Scan for the cell matching the given text and deliver its (x, y) coordinate at center. 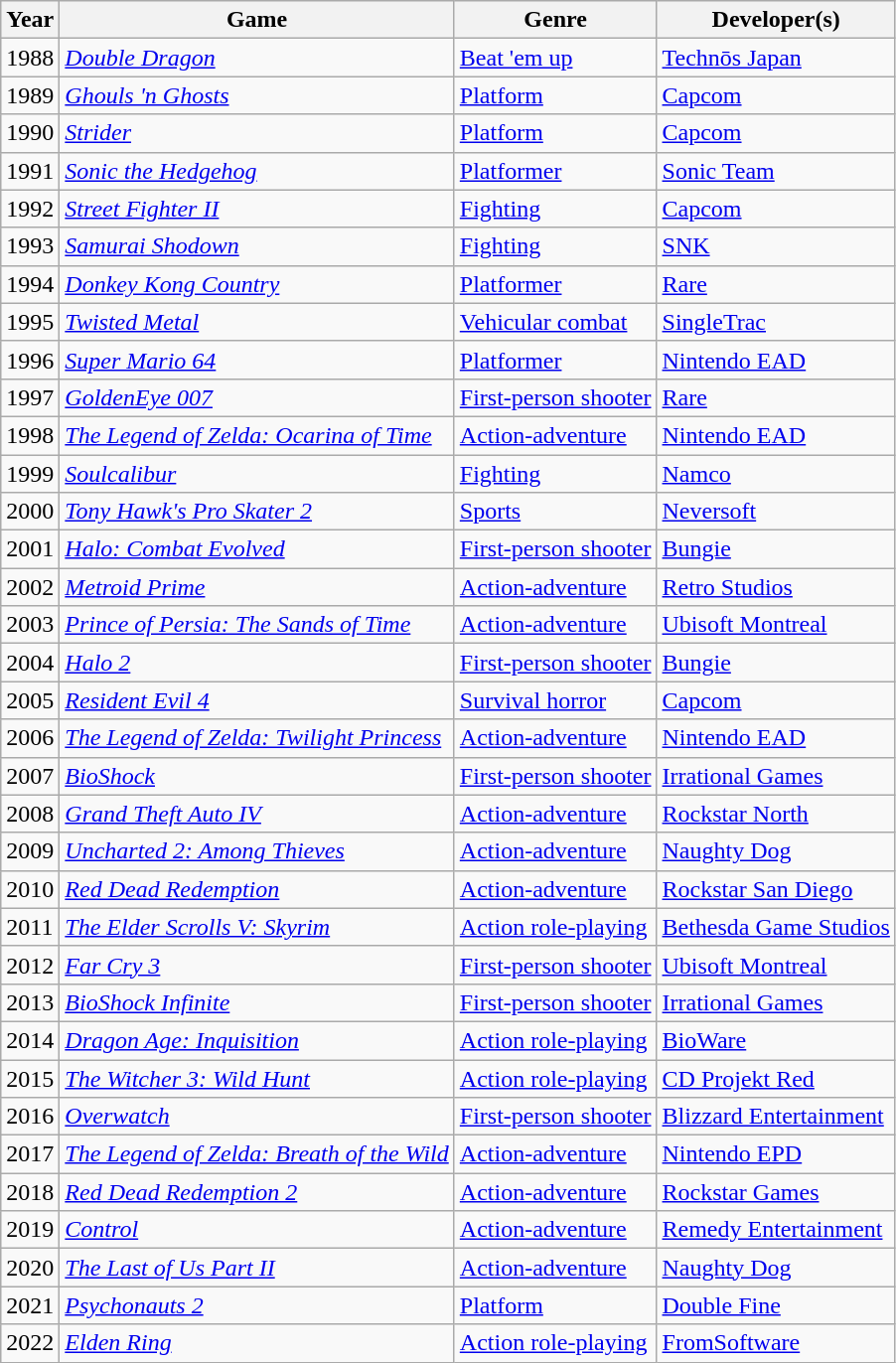
Elden Ring (256, 1343)
BioShock Infinite (256, 1002)
Resident Evil 4 (256, 700)
SingleTrac (776, 322)
Uncharted 2: Among Thieves (256, 851)
Sonic the Hedgehog (256, 171)
Overwatch (256, 1117)
Prince of Persia: The Sands of Time (256, 625)
Grand Theft Auto IV (256, 814)
The Witcher 3: Wild Hunt (256, 1078)
2000 (30, 512)
Double Fine (776, 1305)
Control (256, 1230)
Rockstar Games (776, 1192)
2021 (30, 1305)
GoldenEye 007 (256, 397)
1994 (30, 284)
1997 (30, 397)
Sports (555, 512)
Street Fighter II (256, 209)
Red Dead Redemption (256, 889)
2009 (30, 851)
2011 (30, 927)
Metroid Prime (256, 587)
The Legend of Zelda: Ocarina of Time (256, 435)
1999 (30, 474)
BioWare (776, 1040)
Retro Studios (776, 587)
The Elder Scrolls V: Skyrim (256, 927)
BioShock (256, 776)
1998 (30, 435)
2016 (30, 1117)
2022 (30, 1343)
FromSoftware (776, 1343)
2003 (30, 625)
Nintendo EPD (776, 1154)
Dragon Age: Inquisition (256, 1040)
1995 (30, 322)
Bethesda Game Studios (776, 927)
2006 (30, 738)
Donkey Kong Country (256, 284)
Far Cry 3 (256, 965)
2018 (30, 1192)
SNK (776, 246)
Technōs Japan (776, 58)
2005 (30, 700)
2012 (30, 965)
The Legend of Zelda: Breath of the Wild (256, 1154)
Sonic Team (776, 171)
Ghouls 'n Ghosts (256, 95)
Namco (776, 474)
1993 (30, 246)
2013 (30, 1002)
1988 (30, 58)
2002 (30, 587)
1989 (30, 95)
Blizzard Entertainment (776, 1117)
The Last of Us Part II (256, 1268)
1996 (30, 360)
Game (256, 20)
Twisted Metal (256, 322)
2020 (30, 1268)
Psychonauts 2 (256, 1305)
1991 (30, 171)
Survival horror (555, 700)
Neversoft (776, 512)
2010 (30, 889)
Developer(s) (776, 20)
Halo: Combat Evolved (256, 549)
Tony Hawk's Pro Skater 2 (256, 512)
Remedy Entertainment (776, 1230)
2015 (30, 1078)
Strider (256, 133)
Year (30, 20)
Super Mario 64 (256, 360)
Genre (555, 20)
1992 (30, 209)
2004 (30, 663)
2001 (30, 549)
Beat 'em up (555, 58)
Halo 2 (256, 663)
Samurai Shodown (256, 246)
2007 (30, 776)
2017 (30, 1154)
Soulcalibur (256, 474)
Vehicular combat (555, 322)
Double Dragon (256, 58)
Red Dead Redemption 2 (256, 1192)
Rockstar San Diego (776, 889)
Rockstar North (776, 814)
The Legend of Zelda: Twilight Princess (256, 738)
CD Projekt Red (776, 1078)
1990 (30, 133)
2008 (30, 814)
2019 (30, 1230)
2014 (30, 1040)
